Search for the cell housing the specified text and yield its (x, y) center coordinate. 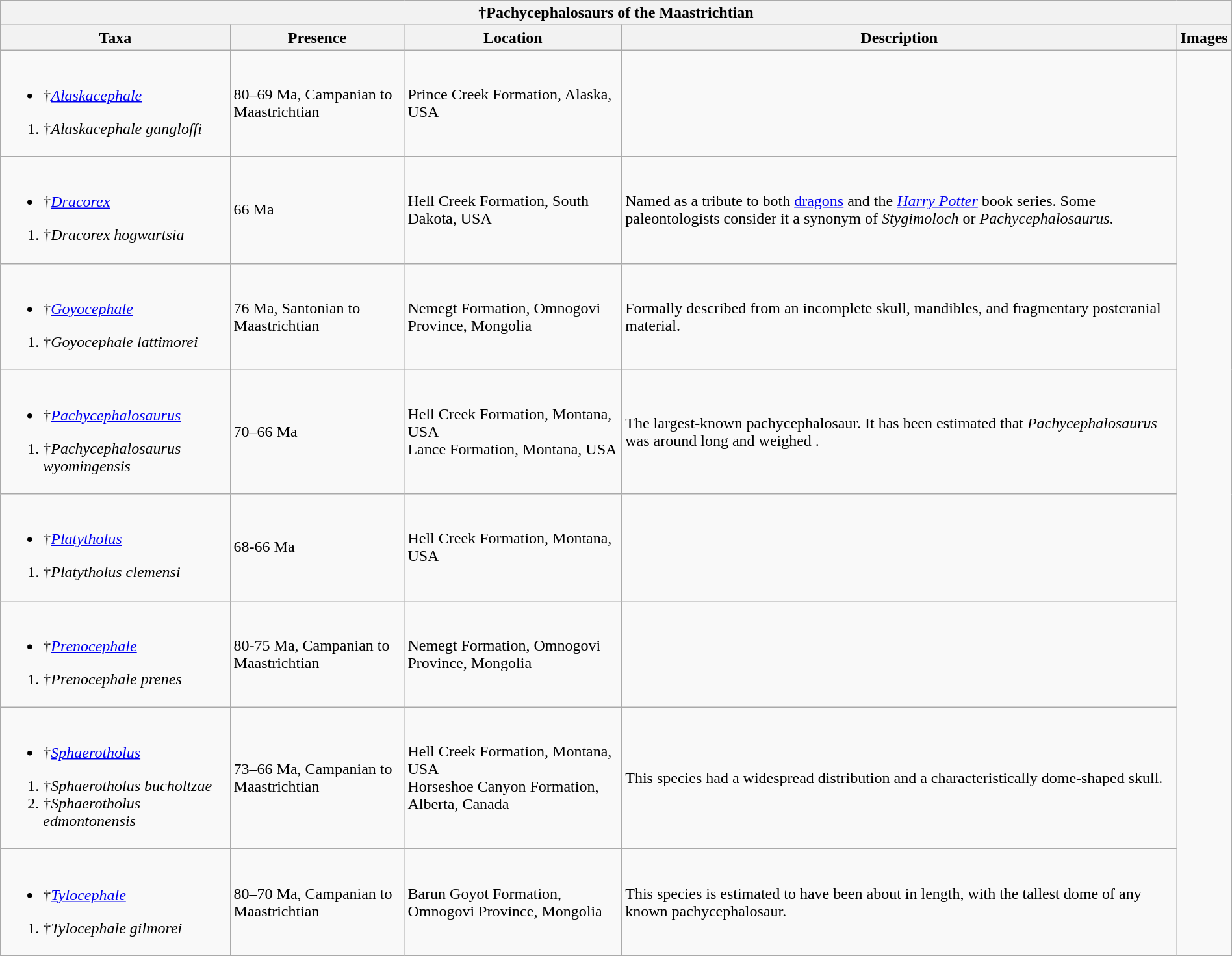
†Pachycephalosaurus†Pachycephalosaurus wyomingensis (116, 432)
This species is estimated to have been about in length, with the tallest dome of any known pachycephalosaur. (899, 902)
80–70 Ma, Campanian to Maastrichtian (317, 902)
This species had a widespread distribution and a characteristically dome-shaped skull. (899, 778)
Named as a tribute to both dragons and the Harry Potter book series. Some paleontologists consider it a synonym of Stygimoloch or Pachycephalosaurus. (899, 210)
†Platytholus†Platytholus clemensi (116, 547)
Location (513, 38)
†Pachycephalosaurs of the Maastrichtian (616, 13)
Hell Creek Formation, Montana, USAHorseshoe Canyon Formation, Alberta, Canada (513, 778)
†Tylocephale†Tylocephale gilmorei (116, 902)
Barun Goyot Formation, Omnogovi Province, Mongolia (513, 902)
†Goyocephale†Goyocephale lattimorei (116, 317)
The largest-known pachycephalosaur. It has been estimated that Pachycephalosaurus was around long and weighed . (899, 432)
70–66 Ma (317, 432)
Formally described from an incomplete skull, mandibles, and fragmentary postcranial material. (899, 317)
Taxa (116, 38)
66 Ma (317, 210)
†Dracorex†Dracorex hogwartsia (116, 210)
Prince Creek Formation, Alaska, USA (513, 103)
80-75 Ma, Campanian to Maastrichtian (317, 654)
Hell Creek Formation, Montana, USALance Formation, Montana, USA (513, 432)
†Alaskacephale†Alaskacephale gangloffi (116, 103)
76 Ma, Santonian to Maastrichtian (317, 317)
Description (899, 38)
Hell Creek Formation, Montana, USA (513, 547)
68-66 Ma (317, 547)
†Sphaerotholus†Sphaerotholus bucholtzae†Sphaerotholus edmontonensis (116, 778)
Hell Creek Formation, South Dakota, USA (513, 210)
†Prenocephale†Prenocephale prenes (116, 654)
80–69 Ma, Campanian to Maastrichtian (317, 103)
Images (1204, 38)
73–66 Ma, Campanian to Maastrichtian (317, 778)
Presence (317, 38)
